Search for the cell housing the specified text and yield its (x, y) center coordinate. 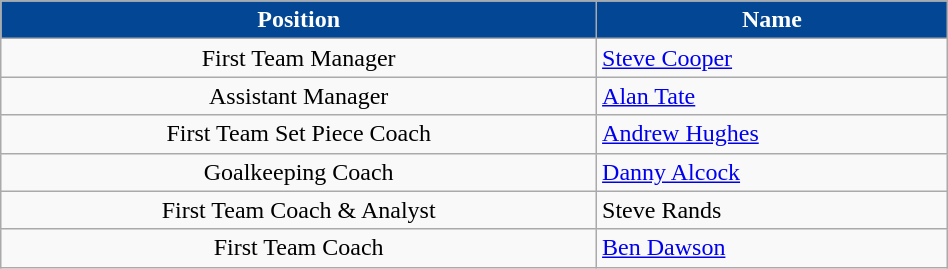
Andrew Hughes (772, 134)
Assistant Manager (299, 96)
First Team Manager (299, 58)
Ben Dawson (772, 248)
Danny Alcock (772, 172)
First Team Set Piece Coach (299, 134)
Position (299, 20)
First Team Coach & Analyst (299, 210)
Alan Tate (772, 96)
First Team Coach (299, 248)
Name (772, 20)
Steve Rands (772, 210)
Steve Cooper (772, 58)
Goalkeeping Coach (299, 172)
